Return the (X, Y) coordinate for the center point of the cell that contains the specified text.  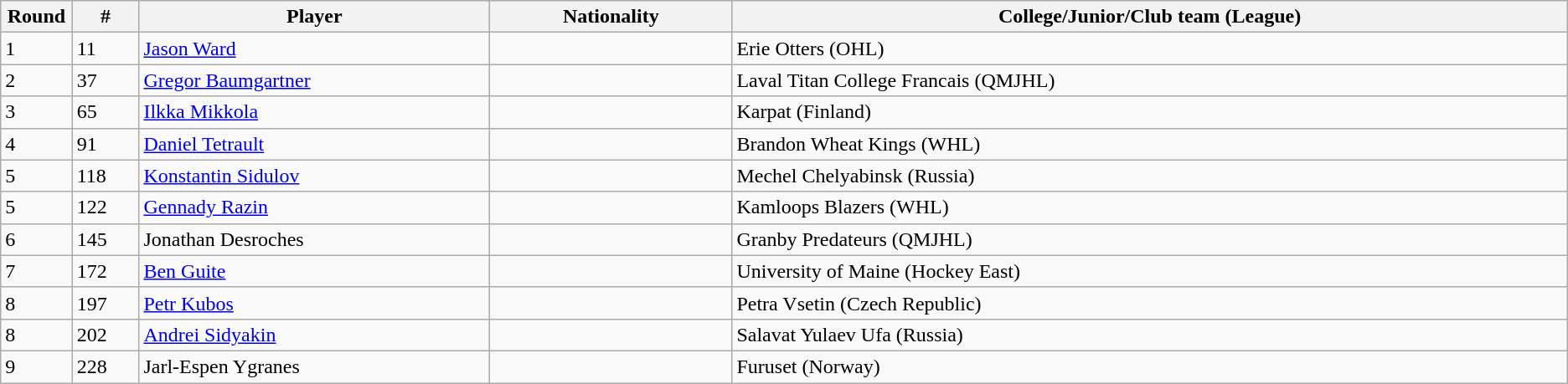
Nationality (611, 17)
37 (106, 80)
Konstantin Sidulov (315, 176)
4 (37, 144)
91 (106, 144)
6 (37, 239)
65 (106, 112)
Petr Kubos (315, 303)
Jarl-Espen Ygranes (315, 366)
University of Maine (Hockey East) (1149, 271)
College/Junior/Club team (League) (1149, 17)
202 (106, 335)
Gennady Razin (315, 207)
Salavat Yulaev Ufa (Russia) (1149, 335)
Daniel Tetrault (315, 144)
Player (315, 17)
Jonathan Desroches (315, 239)
1 (37, 49)
7 (37, 271)
Round (37, 17)
Gregor Baumgartner (315, 80)
118 (106, 176)
Furuset (Norway) (1149, 366)
3 (37, 112)
Petra Vsetin (Czech Republic) (1149, 303)
228 (106, 366)
Mechel Chelyabinsk (Russia) (1149, 176)
197 (106, 303)
11 (106, 49)
Brandon Wheat Kings (WHL) (1149, 144)
Andrei Sidyakin (315, 335)
145 (106, 239)
Kamloops Blazers (WHL) (1149, 207)
172 (106, 271)
Granby Predateurs (QMJHL) (1149, 239)
9 (37, 366)
Ben Guite (315, 271)
Ilkka Mikkola (315, 112)
Erie Otters (OHL) (1149, 49)
122 (106, 207)
Laval Titan College Francais (QMJHL) (1149, 80)
2 (37, 80)
# (106, 17)
Jason Ward (315, 49)
Karpat (Finland) (1149, 112)
